Output the (x, y) coordinate of the center of the cell containing the given text.  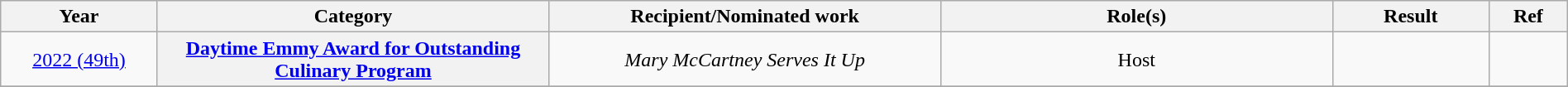
Host (1136, 60)
Year (79, 17)
2022 (49th) (79, 60)
Mary McCartney Serves It Up (745, 60)
Recipient/Nominated work (745, 17)
Ref (1528, 17)
Role(s) (1136, 17)
Category (353, 17)
Daytime Emmy Award for Outstanding Culinary Program (353, 60)
Result (1411, 17)
